From the cell containing the given text, extract its center point as [x, y] coordinate. 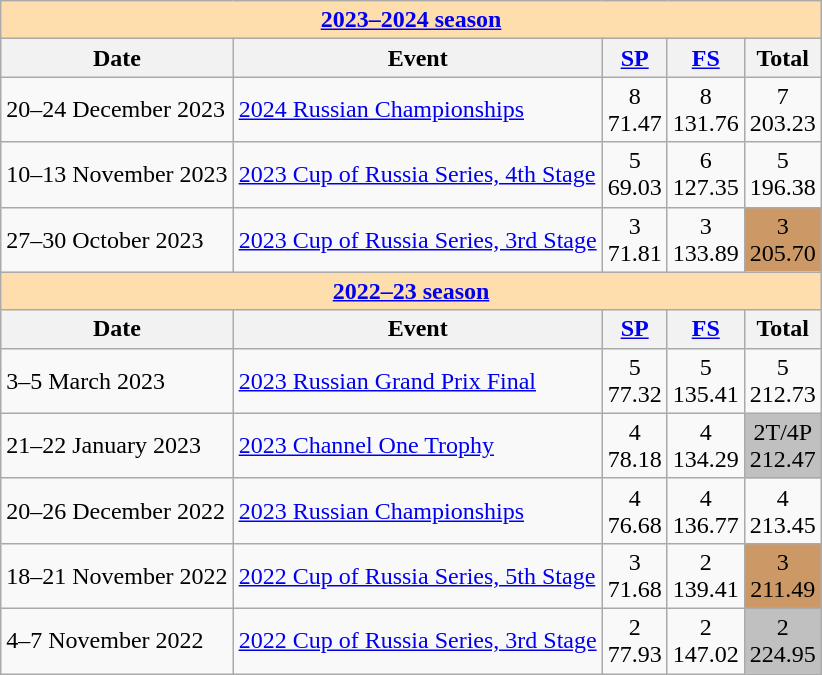
20–26 December 2022 [117, 510]
4–7 November 2022 [117, 640]
2022 Cup of Russia Series, 3rd Stage [418, 640]
2023 Cup of Russia Series, 3rd Stage [418, 240]
3 205.70 [782, 240]
3 211.49 [782, 576]
2 224.95 [782, 640]
2023 Russian Championships [418, 510]
2024 Russian Championships [418, 110]
5 77.32 [634, 380]
5 196.38 [782, 174]
8 131.76 [706, 110]
7 203.23 [782, 110]
10–13 November 2023 [117, 174]
2 147.02 [706, 640]
3 133.89 [706, 240]
3 71.81 [634, 240]
3 71.68 [634, 576]
4 76.68 [634, 510]
3–5 March 2023 [117, 380]
4 136.77 [706, 510]
27–30 October 2023 [117, 240]
8 71.47 [634, 110]
18–21 November 2022 [117, 576]
2 77.93 [634, 640]
4 213.45 [782, 510]
2023 Russian Grand Prix Final [418, 380]
2T/4P 212.47 [782, 446]
5 212.73 [782, 380]
2022–23 season [412, 291]
2022 Cup of Russia Series, 5th Stage [418, 576]
2023 Cup of Russia Series, 4th Stage [418, 174]
2023–2024 season [412, 20]
5 69.03 [634, 174]
2 139.41 [706, 576]
6 127.35 [706, 174]
2023 Channel One Trophy [418, 446]
21–22 January 2023 [117, 446]
20–24 December 2023 [117, 110]
4 78.18 [634, 446]
4 134.29 [706, 446]
5 135.41 [706, 380]
